Search for the cell housing the specified text and yield its (X, Y) center coordinate. 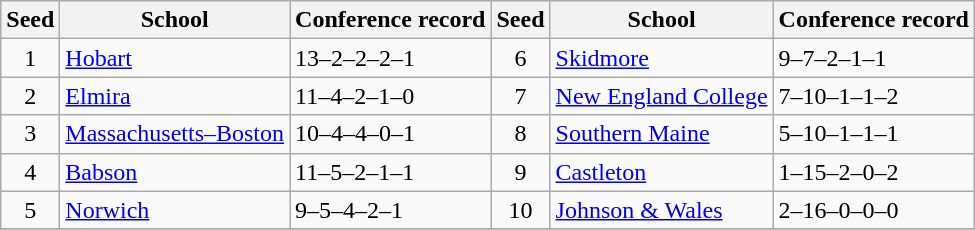
1–15–2–0–2 (874, 172)
11–5–2–1–1 (390, 172)
Babson (175, 172)
Hobart (175, 58)
5–10–1–1–1 (874, 134)
13–2–2–2–1 (390, 58)
2 (30, 96)
10–4–4–0–1 (390, 134)
9 (520, 172)
11–4–2–1–0 (390, 96)
Skidmore (662, 58)
5 (30, 210)
8 (520, 134)
Castleton (662, 172)
Southern Maine (662, 134)
7 (520, 96)
9–5–4–2–1 (390, 210)
9–7–2–1–1 (874, 58)
10 (520, 210)
Norwich (175, 210)
3 (30, 134)
2–16–0–0–0 (874, 210)
6 (520, 58)
7–10–1–1–2 (874, 96)
1 (30, 58)
Massachusetts–Boston (175, 134)
4 (30, 172)
Elmira (175, 96)
New England College (662, 96)
Johnson & Wales (662, 210)
